Extract the [X, Y] coordinate from the center of the cell holding the provided text.  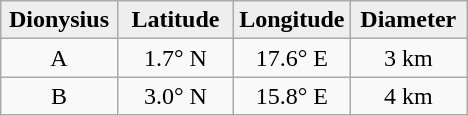
Longitude [292, 20]
Dionysius [59, 20]
15.8° E [292, 96]
1.7° N [175, 58]
3 km [408, 58]
Diameter [408, 20]
B [59, 96]
A [59, 58]
3.0° N [175, 96]
17.6° E [292, 58]
Latitude [175, 20]
4 km [408, 96]
